Determine the [x, y] coordinate at the center of the cell enclosing the given text.  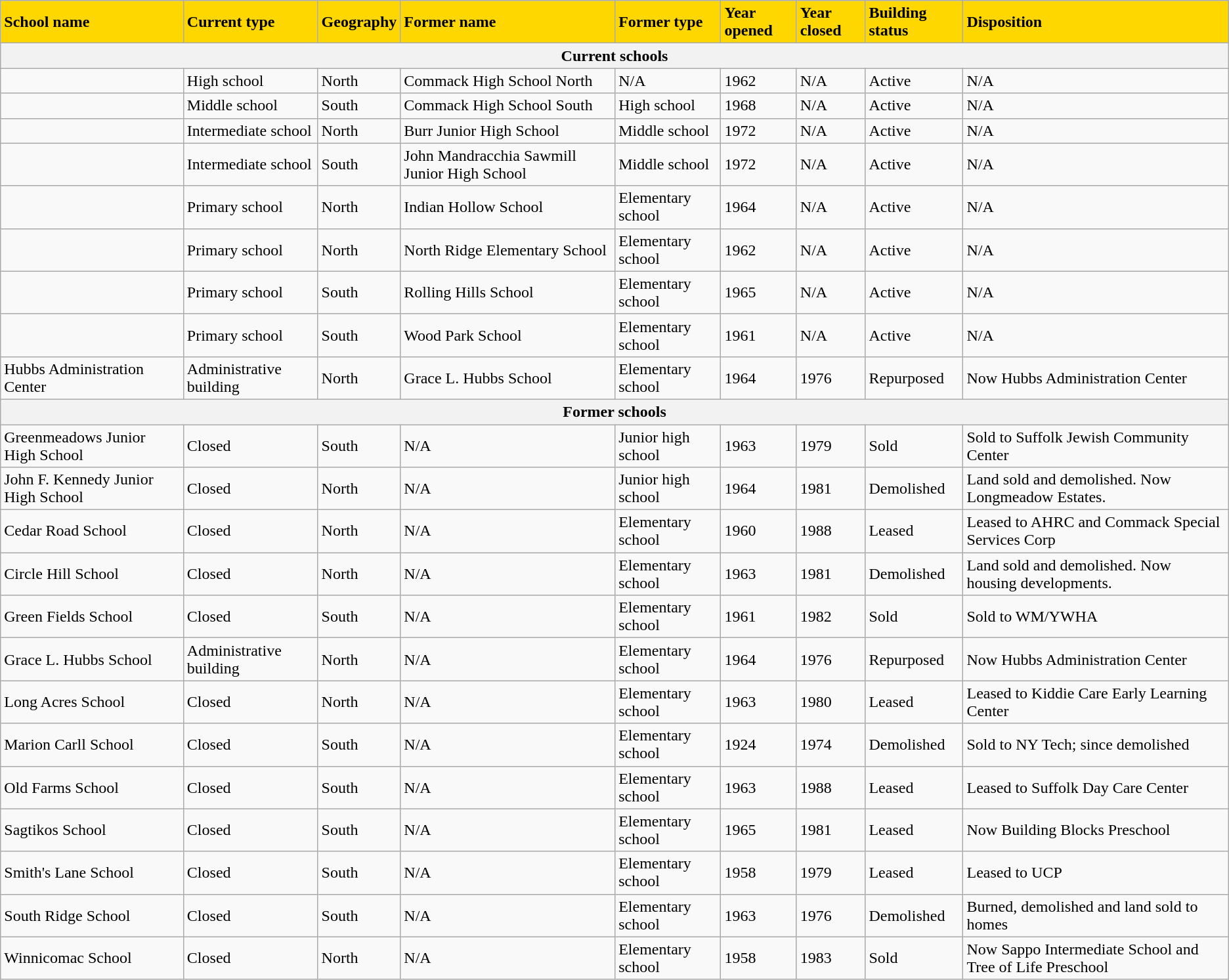
Land sold and demolished. Now housing developments. [1096, 574]
Hubbs Administration Center [92, 378]
John F. Kennedy Junior High School [92, 488]
School name [92, 22]
Leased to UCP [1096, 873]
Former name [508, 22]
Leased to AHRC and Commack Special Services Corp [1096, 532]
Burr Junior High School [508, 131]
Year opened [759, 22]
1924 [759, 744]
1983 [831, 958]
Geography [359, 22]
1980 [831, 702]
Now Sappo Intermediate School and Tree of Life Preschool [1096, 958]
Indian Hollow School [508, 207]
Former schools [614, 412]
Sold to WM/YWHA [1096, 617]
Long Acres School [92, 702]
Rolling Hills School [508, 293]
Leased to Kiddie Care Early Learning Center [1096, 702]
Wood Park School [508, 335]
Smith's Lane School [92, 873]
Commack High School North [508, 81]
Green Fields School [92, 617]
Disposition [1096, 22]
Year closed [831, 22]
Greenmeadows Junior High School [92, 445]
Cedar Road School [92, 532]
Former type [668, 22]
Sold to NY Tech; since demolished [1096, 744]
Sold to Suffolk Jewish Community Center [1096, 445]
Leased to Suffolk Day Care Center [1096, 788]
South Ridge School [92, 915]
Winnicomac School [92, 958]
Now Building Blocks Preschool [1096, 830]
Old Farms School [92, 788]
Current type [251, 22]
North Ridge Elementary School [508, 249]
1982 [831, 617]
John Mandracchia Sawmill Junior High School [508, 164]
1960 [759, 532]
Sagtikos School [92, 830]
Building status [914, 22]
Circle Hill School [92, 574]
Land sold and demolished. Now Longmeadow Estates. [1096, 488]
Commack High School South [508, 106]
1968 [759, 106]
1974 [831, 744]
Current schools [614, 56]
Burned, demolished and land sold to homes [1096, 915]
Marion Carll School [92, 744]
